Find where the given text appears and provide that cell's center as [x, y] coordinate. 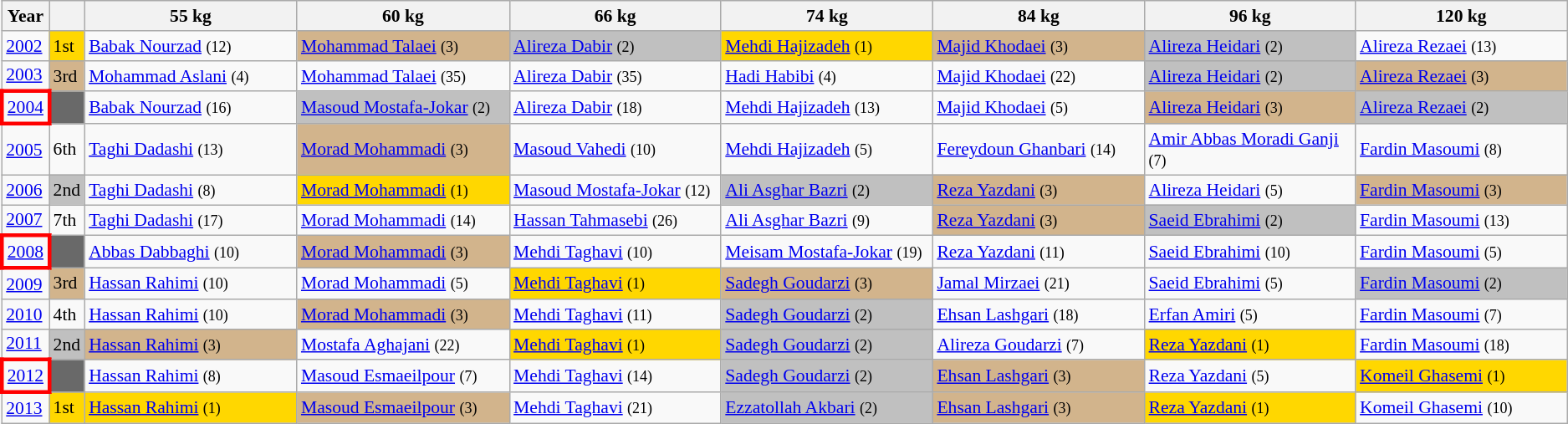
Alireza Rezaei (3) [1462, 75]
4th [67, 314]
Alireza Heidari (3) [1250, 109]
Alireza Rezaei (13) [1462, 46]
Mehdi Hajizadeh (1) [826, 46]
Alireza Rezaei (2) [1462, 109]
74 kg [826, 16]
Alireza Goudarzi (7) [1039, 345]
Fardin Masoumi (13) [1462, 221]
Hassan Rahimi (1) [191, 408]
2013 [25, 408]
6th [67, 149]
2012 [25, 376]
Jamal Mirzaei (21) [1039, 284]
Morad Mohammadi (5) [403, 284]
Alireza Dabir (18) [615, 109]
Masoud Esmaeilpour (3) [403, 408]
96 kg [1250, 16]
Reza Yazdani (11) [1039, 253]
Mohammad Talaei (3) [403, 46]
Mehdi Taghavi (10) [615, 253]
Mehdi Taghavi (14) [615, 376]
Taghi Dadashi (17) [191, 221]
Majid Khodaei (3) [1039, 46]
2011 [25, 345]
Alireza Dabir (2) [615, 46]
Mehdi Taghavi (21) [615, 408]
Babak Nourzad (12) [191, 46]
Morad Mohammadi (1) [403, 190]
Year [25, 16]
Sadegh Goudarzi (3) [826, 284]
Masoud Mostafa-Jokar (12) [615, 190]
60 kg [403, 16]
2008 [25, 253]
84 kg [1039, 16]
Babak Nourzad (16) [191, 109]
120 kg [1462, 16]
2002 [25, 46]
Hassan Rahimi (3) [191, 345]
2009 [25, 284]
Morad Mohammadi (14) [403, 221]
7th [67, 221]
Alireza Dabir (35) [615, 75]
Taghi Dadashi (13) [191, 149]
Saeid Ebrahimi (5) [1250, 284]
Hadi Habibi (4) [826, 75]
Komeil Ghasemi (1) [1462, 376]
66 kg [615, 16]
Saeid Ebrahimi (10) [1250, 253]
Fardin Masoumi (2) [1462, 284]
Alireza Heidari (5) [1250, 190]
Komeil Ghasemi (10) [1462, 408]
Mehdi Taghavi (11) [615, 314]
Mehdi Hajizadeh (5) [826, 149]
Mehdi Hajizadeh (13) [826, 109]
Amir Abbas Moradi Ganji (7) [1250, 149]
Taghi Dadashi (8) [191, 190]
Fardin Masoumi (5) [1462, 253]
2007 [25, 221]
Masoud Vahedi (10) [615, 149]
2006 [25, 190]
Hassan Tahmasebi (26) [615, 221]
Hassan Rahimi (8) [191, 376]
Masoud Mostafa-Jokar (2) [403, 109]
2005 [25, 149]
Saeid Ebrahimi (2) [1250, 221]
Masoud Esmaeilpour (7) [403, 376]
Majid Khodaei (5) [1039, 109]
Fardin Masoumi (8) [1462, 149]
Erfan Amiri (5) [1250, 314]
Ali Asghar Bazri (9) [826, 221]
Mostafa Aghajani (22) [403, 345]
Majid Khodaei (22) [1039, 75]
Reza Yazdani (5) [1250, 376]
2004 [25, 109]
Abbas Dabbaghi (10) [191, 253]
Mohammad Talaei (35) [403, 75]
Meisam Mostafa-Jokar (19) [826, 253]
Ali Asghar Bazri (2) [826, 190]
Fardin Masoumi (7) [1462, 314]
55 kg [191, 16]
Fereydoun Ghanbari (14) [1039, 149]
Ezzatollah Akbari (2) [826, 408]
2003 [25, 75]
2010 [25, 314]
Ehsan Lashgari (18) [1039, 314]
Mohammad Aslani (4) [191, 75]
Fardin Masoumi (18) [1462, 345]
Fardin Masoumi (3) [1462, 190]
